Return the [x, y] coordinate for the center point of the cell that contains the specified text.  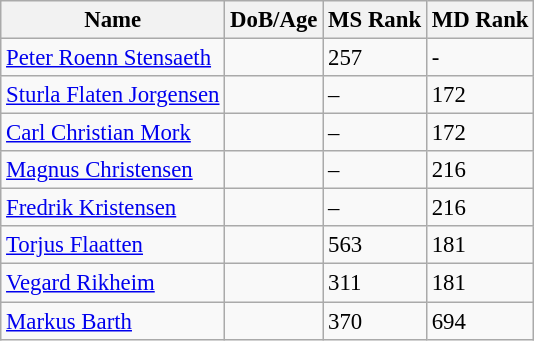
Markus Barth [113, 321]
Carl Christian Mork [113, 133]
Name [113, 20]
- [480, 58]
Sturla Flaten Jorgensen [113, 95]
694 [480, 321]
370 [375, 321]
MS Rank [375, 20]
Fredrik Kristensen [113, 208]
311 [375, 283]
Peter Roenn Stensaeth [113, 58]
Magnus Christensen [113, 170]
DoB/Age [274, 20]
563 [375, 245]
Torjus Flaatten [113, 245]
MD Rank [480, 20]
257 [375, 58]
Vegard Rikheim [113, 283]
